Provide the (X, Y) coordinate of the cell's center where the given text is located.  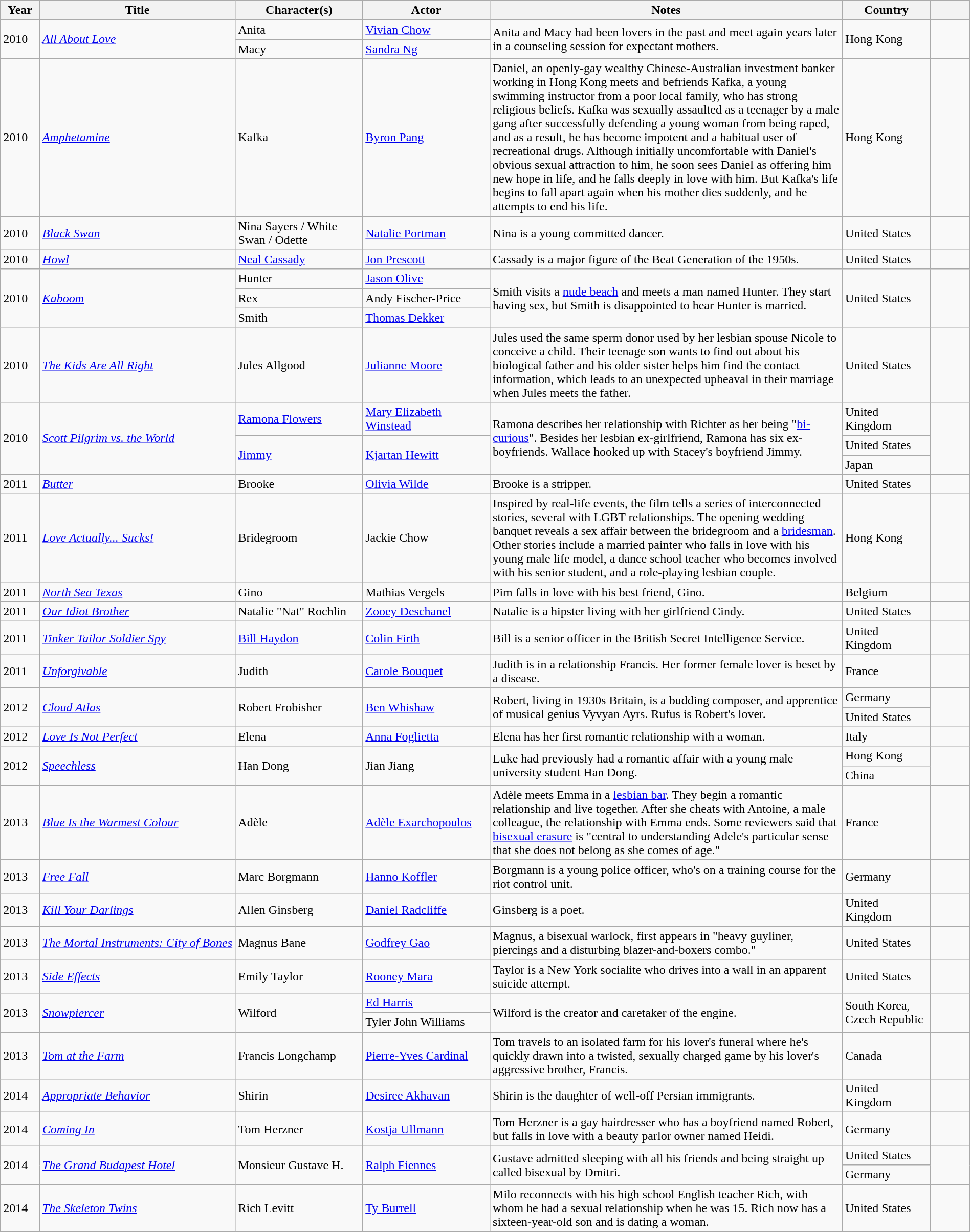
Kaboom (137, 298)
Andy Fischer-Price (427, 298)
Smith visits a nude beach and meets a man named Hunter. They start having sex, but Smith is disappointed to hear Hunter is married. (666, 298)
Sandra Ng (427, 49)
Judith is in a relationship Francis. Her former female lover is beset by a disease. (666, 671)
Julianne Moore (427, 365)
Love Actually... Sucks! (137, 538)
Zooey Deschanel (427, 612)
Taylor is a New York socialite who drives into a wall in an apparent suicide attempt. (666, 976)
Luke had previously had a romantic affair with a young male university student Han Dong. (666, 766)
Emily Taylor (299, 976)
Pierre-Yves Cardinal (427, 1056)
Godfrey Gao (427, 943)
Monsieur Gustave H. (299, 1165)
Elena has her first romantic relationship with a woman. (666, 736)
Marc Borgmann (299, 877)
Tom at the Farm (137, 1056)
Daniel Radcliffe (427, 909)
Cloud Atlas (137, 707)
South Korea, Czech Republic (886, 1013)
The Grand Budapest Hotel (137, 1165)
Side Effects (137, 976)
Vivian Chow (427, 30)
Tom Herzner is a gay hairdresser who has a boyfriend named Robert, but falls in love with a beauty parlor owner named Heidi. (666, 1129)
The Skeleton Twins (137, 1208)
Ben Whishaw (427, 707)
Canada (886, 1056)
Tom Herzner (299, 1129)
Wilford is the creator and caretaker of the engine. (666, 1013)
Magnus Bane (299, 943)
Ty Burrell (427, 1208)
Blue Is the Warmest Colour (137, 822)
Gino (299, 592)
Anna Foglietta (427, 736)
Ramona Flowers (299, 418)
Kafka (299, 138)
Smith (299, 318)
Scott Pilgrim vs. the World (137, 438)
Appropriate Behavior (137, 1095)
Neal Cassady (299, 259)
Speechless (137, 766)
Elena (299, 736)
Free Fall (137, 877)
Natalie "Nat" Rochlin (299, 612)
Adèle Exarchopoulos (427, 822)
Kostja Ullmann (427, 1129)
Shirin (299, 1095)
Allen Ginsberg (299, 909)
Olivia Wilde (427, 484)
Anita (299, 30)
Character(s) (299, 10)
Coming In (137, 1129)
Nina is a young committed dancer. (666, 233)
The Kids Are All Right (137, 365)
Our Idiot Brother (137, 612)
Brooke (299, 484)
Jian Jiang (427, 766)
Colin Firth (427, 638)
Unforgivable (137, 671)
Natalie Portman (427, 233)
Actor (427, 10)
Macy (299, 49)
China (886, 775)
North Sea Texas (137, 592)
Wilford (299, 1013)
Shirin is the daughter of well-off Persian immigrants. (666, 1095)
Snowpiercer (137, 1013)
Rooney Mara (427, 976)
Howl (137, 259)
Amphetamine (137, 138)
Jason Olive (427, 279)
Bill is a senior officer in the British Secret Intelligence Service. (666, 638)
Byron Pang (427, 138)
Hanno Koffler (427, 877)
Belgium (886, 592)
Bill Haydon (299, 638)
Desiree Akhavan (427, 1095)
Kjartan Hewitt (427, 455)
Carole Bouquet (427, 671)
Jackie Chow (427, 538)
Title (137, 10)
Francis Longchamp (299, 1056)
Ginsberg is a poet. (666, 909)
Borgmann is a young police officer, who's on a training course for the riot control unit. (666, 877)
Japan (886, 465)
Tinker Tailor Soldier Spy (137, 638)
All About Love (137, 39)
Nina Sayers / White Swan / Odette (299, 233)
Butter (137, 484)
Adèle (299, 822)
Italy (886, 736)
Han Dong (299, 766)
Notes (666, 10)
Robert Frobisher (299, 707)
Ralph Fiennes (427, 1165)
Tyler John Williams (427, 1022)
Pim falls in love with his best friend, Gino. (666, 592)
Cassady is a major figure of the Beat Generation of the 1950s. (666, 259)
Year (20, 10)
Anita and Macy had been lovers in the past and meet again years later in a counseling session for expectant mothers. (666, 39)
Judith (299, 671)
Black Swan (137, 233)
Country (886, 10)
Rich Levitt (299, 1208)
Thomas Dekker (427, 318)
Love Is Not Perfect (137, 736)
Magnus, a bisexual warlock, first appears in "heavy guyliner, piercings and a disturbing blazer-and-boxers combo." (666, 943)
Mary Elizabeth Winstead (427, 418)
Jon Prescott (427, 259)
Mathias Vergels (427, 592)
Robert, living in 1930s Britain, is a budding composer, and apprentice of musical genius Vyvyan Ayrs. Rufus is Robert's lover. (666, 707)
Kill Your Darlings (137, 909)
Bridegroom (299, 538)
Hunter (299, 279)
Jules Allgood (299, 365)
Rex (299, 298)
Gustave admitted sleeping with all his friends and being straight up called bisexual by Dmitri. (666, 1165)
Jimmy (299, 455)
Natalie is a hipster living with her girlfriend Cindy. (666, 612)
Ed Harris (427, 1003)
Brooke is a stripper. (666, 484)
The Mortal Instruments: City of Bones (137, 943)
